Return [x, y] of the center of cell containing provided text 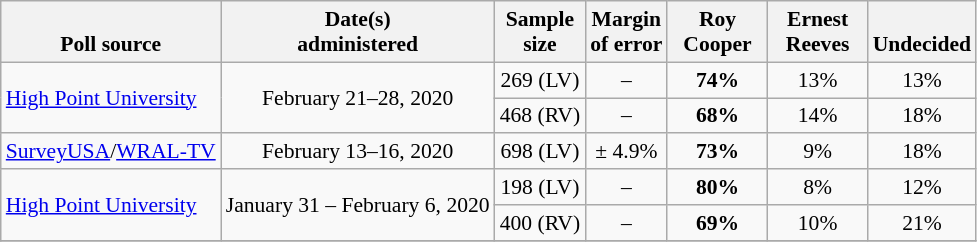
69% [717, 223]
8% [818, 187]
RoyCooper [717, 32]
± 4.9% [626, 152]
400 (RV) [540, 223]
February 21–28, 2020 [358, 98]
10% [818, 223]
80% [717, 187]
468 (RV) [540, 116]
Poll source [111, 32]
January 31 – February 6, 2020 [358, 204]
269 (LV) [540, 80]
74% [717, 80]
SurveyUSA/WRAL-TV [111, 152]
Samplesize [540, 32]
ErnestReeves [818, 32]
698 (LV) [540, 152]
68% [717, 116]
198 (LV) [540, 187]
Date(s)administered [358, 32]
Undecided [922, 32]
21% [922, 223]
February 13–16, 2020 [358, 152]
9% [818, 152]
Marginof error [626, 32]
73% [717, 152]
14% [818, 116]
12% [922, 187]
